Capture the cell that displays the provided text and extract its (x, y) central coordinate. 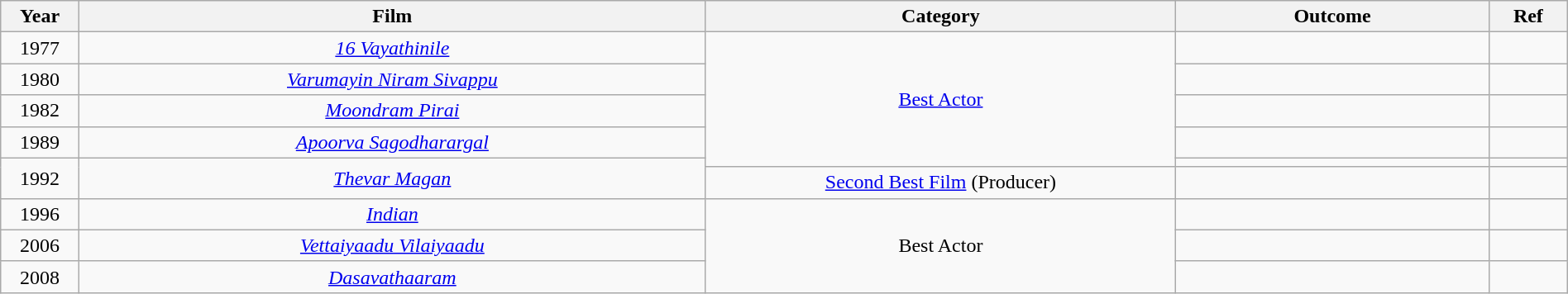
Indian (392, 214)
1992 (40, 178)
Moondram Pirai (392, 111)
Year (40, 17)
1996 (40, 214)
Thevar Magan (392, 178)
Apoorva Sagodharargal (392, 142)
16 Vayathinile (392, 48)
1982 (40, 111)
Film (392, 17)
Outcome (1333, 17)
Varumayin Niram Sivappu (392, 79)
Dasavathaaram (392, 277)
2006 (40, 245)
1977 (40, 48)
1980 (40, 79)
Vettaiyaadu Vilaiyaadu (392, 245)
1989 (40, 142)
2008 (40, 277)
Second Best Film (Producer) (940, 183)
Category (940, 17)
Ref (1528, 17)
